From the cell containing the given text, extract its center point as [X, Y] coordinate. 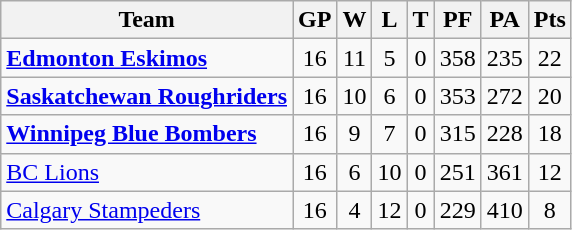
272 [504, 96]
251 [458, 172]
235 [504, 58]
8 [550, 210]
353 [458, 96]
4 [354, 210]
T [420, 20]
20 [550, 96]
9 [354, 134]
W [354, 20]
Calgary Stampeders [147, 210]
358 [458, 58]
18 [550, 134]
228 [504, 134]
7 [390, 134]
361 [504, 172]
PF [458, 20]
BC Lions [147, 172]
Saskatchewan Roughriders [147, 96]
Winnipeg Blue Bombers [147, 134]
L [390, 20]
315 [458, 134]
PA [504, 20]
Edmonton Eskimos [147, 58]
Team [147, 20]
11 [354, 58]
22 [550, 58]
Pts [550, 20]
410 [504, 210]
5 [390, 58]
GP [315, 20]
229 [458, 210]
